Detect which cell encompasses the target text, then output its (X, Y) center coordinate. 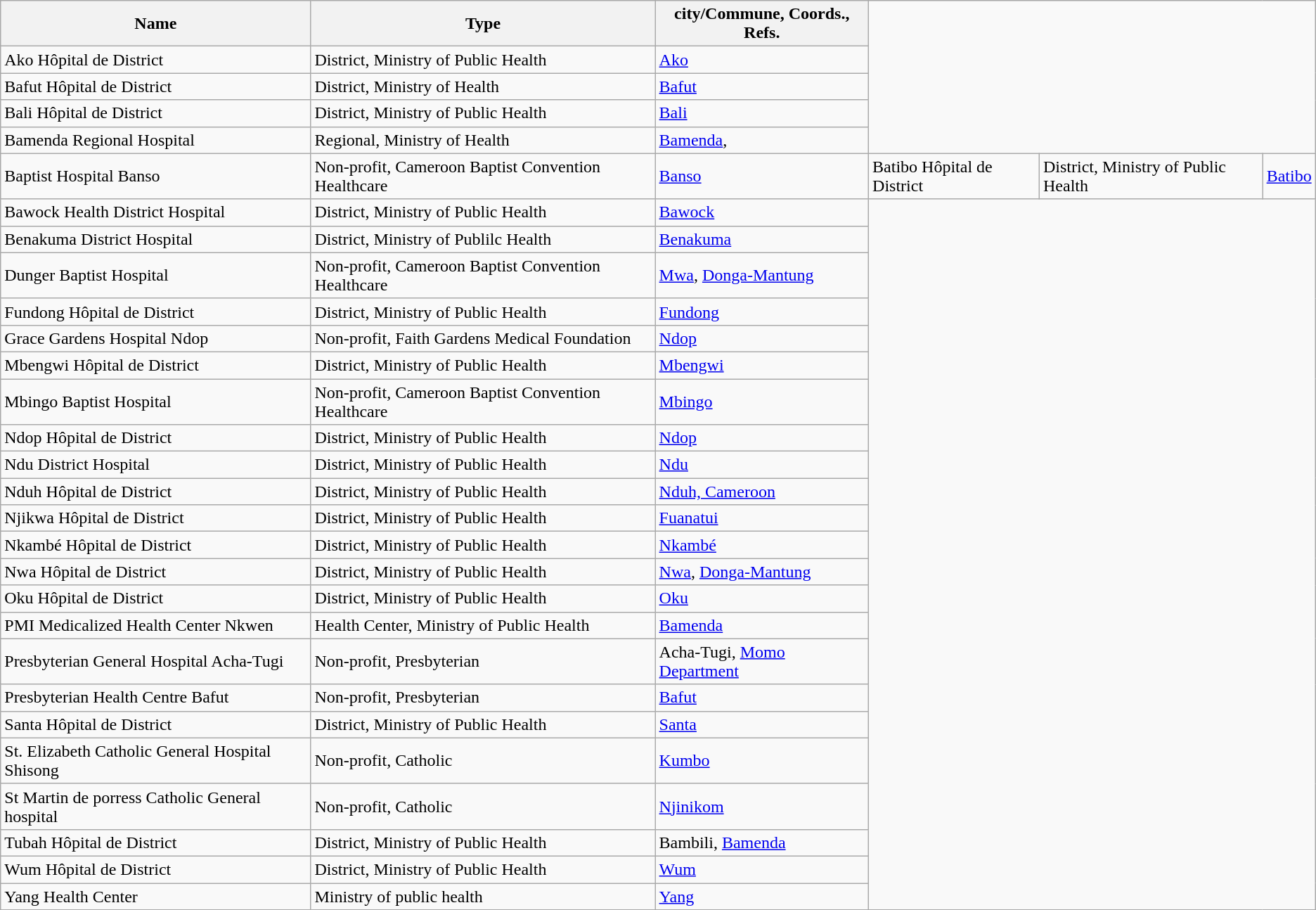
Ndop Hôpital de District (156, 438)
Dunger Baptist Hospital (156, 276)
Ako (762, 60)
Tubah Hôpital de District (156, 842)
Ministry of public health (483, 897)
Non-profit, Faith Gardens Medical Foundation (483, 338)
Mbingo (762, 401)
Fuanatui (762, 518)
Yang Health Center (156, 897)
Mbengwi (762, 365)
Yang (762, 897)
Bamenda, (762, 140)
Oku (762, 598)
Bali Hôpital de District (156, 113)
Mbingo Baptist Hospital (156, 401)
Bawock Health District Hospital (156, 212)
PMI Medicalized Health Center Nkwen (156, 625)
Santa Hôpital de District (156, 724)
Batibo (1289, 176)
Nwa Hôpital de District (156, 572)
Santa (762, 724)
Nkambé (762, 545)
District, Ministry of Health (483, 86)
Grace Gardens Hospital Ndop (156, 338)
Type (483, 24)
Health Center, Ministry of Public Health (483, 625)
St. Elizabeth Catholic General Hospital Shisong (156, 761)
Fundong (762, 312)
Mwa, Donga-Mantung (762, 276)
Bali (762, 113)
Benakuma (762, 239)
Mbengwi Hôpital de District (156, 365)
St Martin de porress Catholic General hospital (156, 806)
Presbyterian Health Centre Bafut (156, 698)
Bawock (762, 212)
Batibo Hôpital de District (955, 176)
Baptist Hospital Banso (156, 176)
Bamenda Regional Hospital (156, 140)
Nwa, Donga-Mantung (762, 572)
Benakuma District Hospital (156, 239)
Fundong Hôpital de District (156, 312)
Njikwa Hôpital de District (156, 518)
Acha-Tugi, Momo Department (762, 661)
Kumbo (762, 761)
Banso (762, 176)
Bambili, Bamenda (762, 842)
Name (156, 24)
District, Ministry of Publilc Health (483, 239)
Njinikom (762, 806)
Wum Hôpital de District (156, 869)
Presbyterian General Hospital Acha-Tugi (156, 661)
Bafut Hôpital de District (156, 86)
Ako Hôpital de District (156, 60)
Nduh Hôpital de District (156, 492)
city/Commune, Coords., Refs. (762, 24)
Bamenda (762, 625)
Oku Hôpital de District (156, 598)
Nduh, Cameroon (762, 492)
Wum (762, 869)
Ndu (762, 465)
Regional, Ministry of Health (483, 140)
Ndu District Hospital (156, 465)
Nkambé Hôpital de District (156, 545)
